Pinpoint the cell where the given text exists, returning its (x, y) midpoint coordinate. 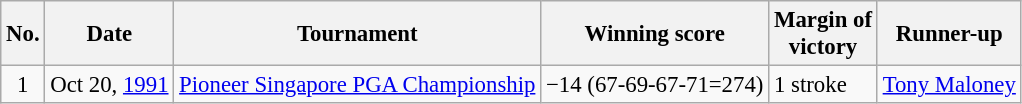
No. (23, 34)
−14 (67-69-67-71=274) (655, 85)
Margin ofvictory (824, 34)
1 stroke (824, 85)
Pioneer Singapore PGA Championship (358, 85)
Runner-up (949, 34)
Tournament (358, 34)
Winning score (655, 34)
1 (23, 85)
Date (110, 34)
Oct 20, 1991 (110, 85)
Tony Maloney (949, 85)
